Determine the [x, y] coordinate at the center of the cell enclosing the given text.  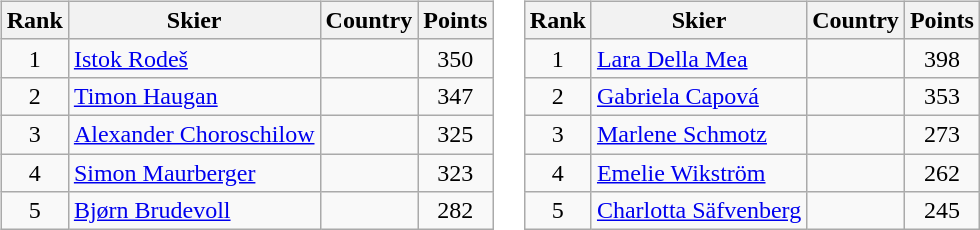
Timon Haugan [194, 96]
325 [456, 134]
398 [942, 58]
Bjørn Brudevoll [194, 211]
Gabriela Capová [698, 96]
353 [942, 96]
Istok Rodeš [194, 58]
Marlene Schmotz [698, 134]
350 [456, 58]
Simon Maurberger [194, 173]
Lara Della Mea [698, 58]
Alexander Choroschilow [194, 134]
347 [456, 96]
282 [456, 211]
273 [942, 134]
Emelie Wikström [698, 173]
262 [942, 173]
Charlotta Säfvenberg [698, 211]
245 [942, 211]
323 [456, 173]
